Identify which cell holds the provided text, then report its [x, y] central coordinate. 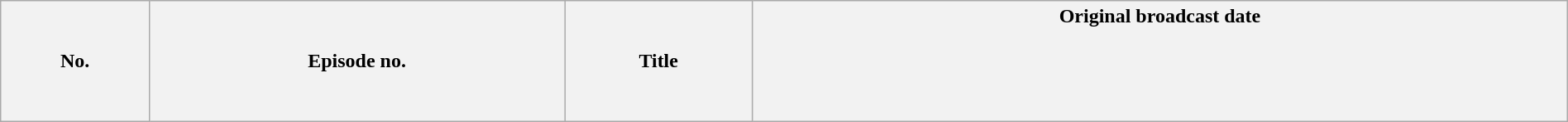
Episode no. [356, 61]
Original broadcast date [1160, 61]
No. [75, 61]
Title [658, 61]
